Locate the cell with the specified text and output its [x, y] center coordinate. 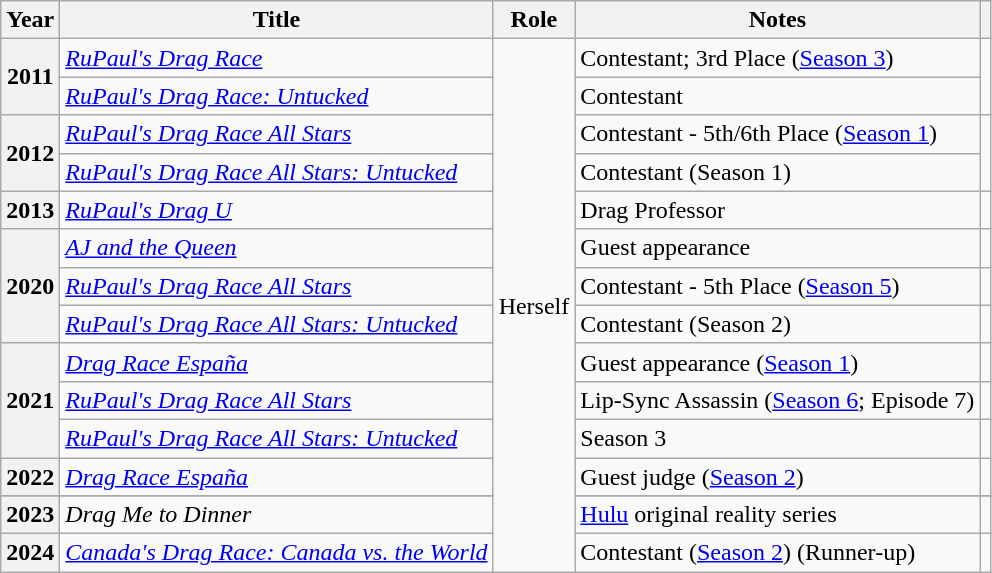
Contestant - 5th/6th Place (Season 1) [778, 134]
2012 [30, 153]
Drag Professor [778, 210]
Lip-Sync Assassin (Season 6; Episode 7) [778, 400]
RuPaul's Drag Race: Untucked [276, 96]
2023 [30, 515]
Year [30, 20]
2022 [30, 477]
Hulu original reality series [778, 515]
Drag Me to Dinner [276, 515]
RuPaul's Drag Race [276, 58]
Contestant - 5th Place (Season 5) [778, 286]
Title [276, 20]
Guest appearance (Season 1) [778, 362]
2021 [30, 400]
Guest appearance [778, 248]
Guest judge (Season 2) [778, 477]
Herself [534, 306]
Role [534, 20]
Contestant (Season 1) [778, 172]
Contestant (Season 2) [778, 324]
2020 [30, 286]
2013 [30, 210]
Contestant (Season 2) (Runner-up) [778, 553]
Contestant; 3rd Place (Season 3) [778, 58]
RuPaul's Drag U [276, 210]
Canada's Drag Race: Canada vs. the World [276, 553]
2011 [30, 77]
2024 [30, 553]
Season 3 [778, 438]
Contestant [778, 96]
Notes [778, 20]
AJ and the Queen [276, 248]
